Locate the cell with the specified text and output its (X, Y) center coordinate. 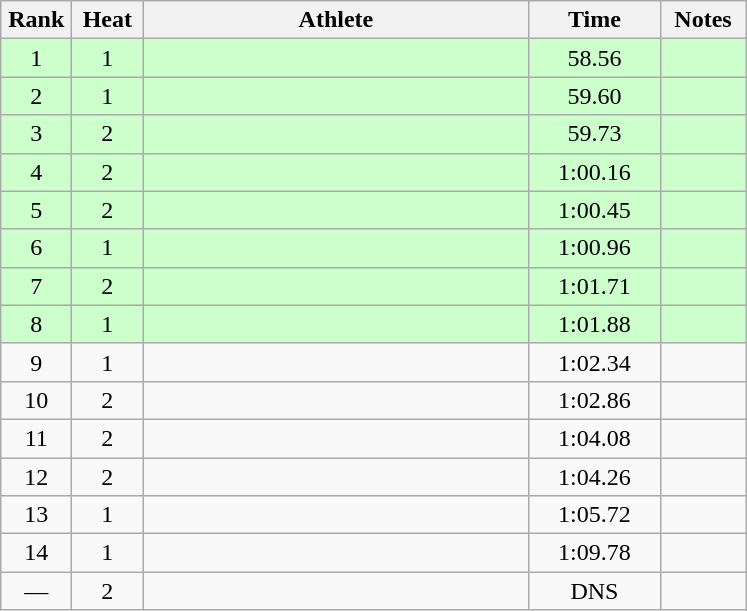
1:04.08 (594, 438)
3 (36, 134)
Notes (703, 20)
1:00.96 (594, 248)
8 (36, 324)
1:05.72 (594, 515)
1:01.88 (594, 324)
4 (36, 172)
1:02.34 (594, 362)
1:00.16 (594, 172)
DNS (594, 591)
— (36, 591)
9 (36, 362)
1:02.86 (594, 400)
1:09.78 (594, 553)
14 (36, 553)
Time (594, 20)
1:01.71 (594, 286)
10 (36, 400)
1:04.26 (594, 477)
1:00.45 (594, 210)
58.56 (594, 58)
7 (36, 286)
5 (36, 210)
Heat (108, 20)
Rank (36, 20)
11 (36, 438)
12 (36, 477)
59.60 (594, 96)
Athlete (336, 20)
13 (36, 515)
6 (36, 248)
59.73 (594, 134)
